Identify which cell holds the provided text, then report its (x, y) central coordinate. 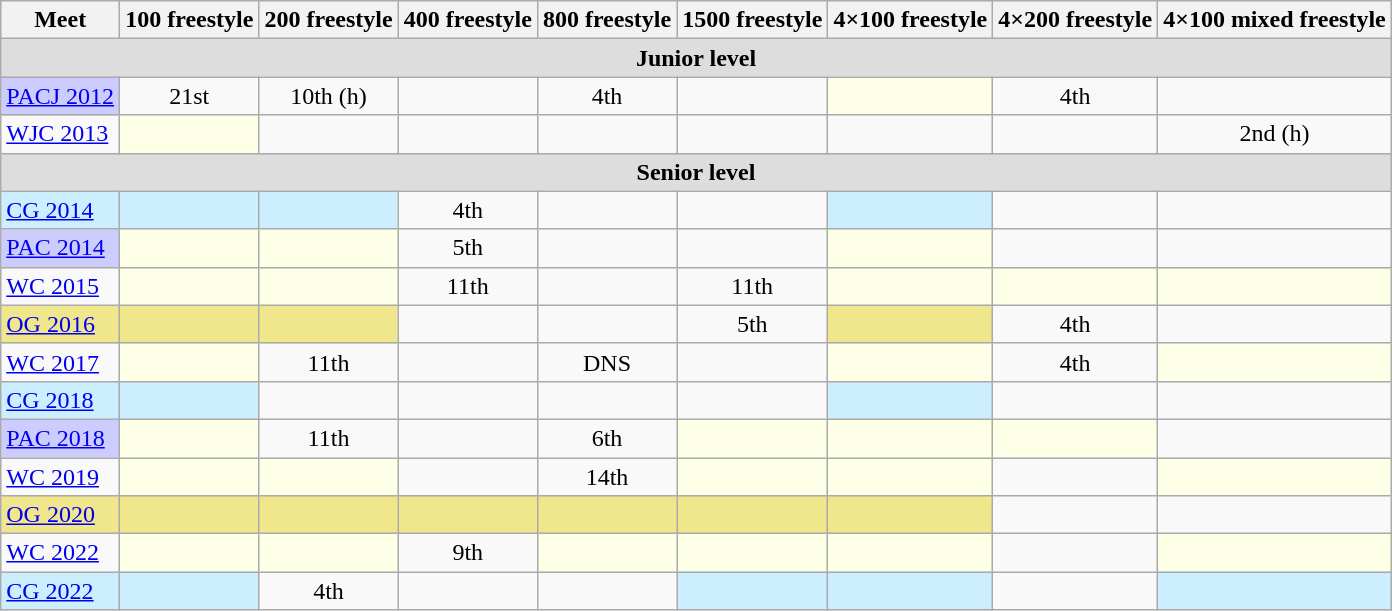
10th (h) (328, 96)
4×100 freestyle (910, 20)
100 freestyle (190, 20)
2nd (h) (1275, 134)
4×100 mixed freestyle (1275, 20)
WC 2015 (60, 286)
CG 2022 (60, 591)
PACJ 2012 (60, 96)
CG 2014 (60, 210)
WJC 2013 (60, 134)
Senior level (696, 172)
Junior level (696, 58)
PAC 2014 (60, 248)
PAC 2018 (60, 438)
400 freestyle (468, 20)
21st (190, 96)
14th (606, 477)
9th (468, 553)
OG 2016 (60, 324)
1500 freestyle (752, 20)
4×200 freestyle (1076, 20)
OG 2020 (60, 515)
6th (606, 438)
800 freestyle (606, 20)
DNS (606, 362)
200 freestyle (328, 20)
CG 2018 (60, 400)
WC 2022 (60, 553)
WC 2019 (60, 477)
WC 2017 (60, 362)
Meet (60, 20)
